Detect which cell encompasses the target text, then output its [x, y] center coordinate. 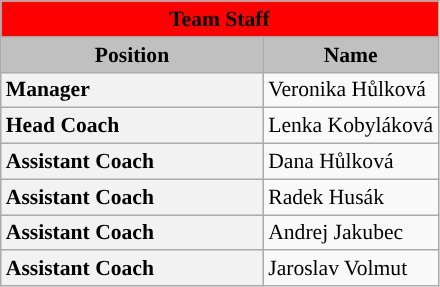
Veronika Hůlková [350, 90]
Name [350, 55]
Manager [132, 90]
Team Staff [220, 19]
Jaroslav Volmut [350, 269]
Head Coach [132, 126]
Radek Husák [350, 197]
Andrej Jakubec [350, 233]
Dana Hůlková [350, 162]
Lenka Kobyláková [350, 126]
Position [132, 55]
